Extract the [x, y] coordinate from the center of the cell holding the provided text.  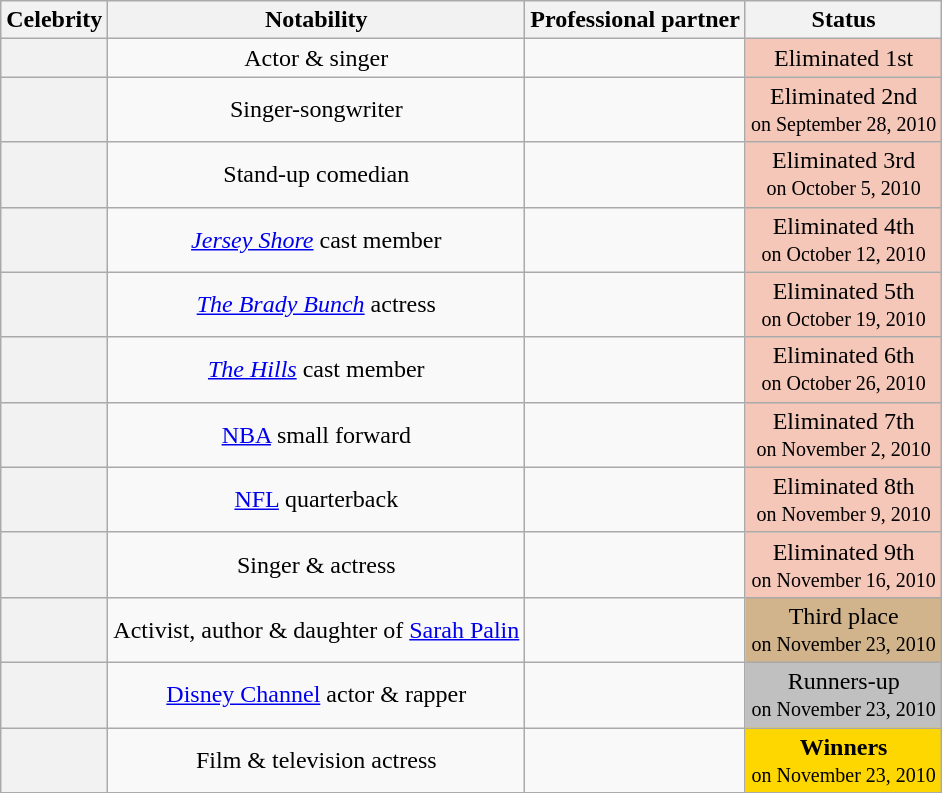
Celebrity [54, 20]
Actor & singer [316, 58]
Disney Channel actor & rapper [316, 694]
Film & television actress [316, 760]
Winnerson November 23, 2010 [844, 760]
Singer-songwriter [316, 110]
Status [844, 20]
Eliminated 3rdon October 5, 2010 [844, 174]
Eliminated 2ndon September 28, 2010 [844, 110]
Third placeon November 23, 2010 [844, 630]
The Brady Bunch actress [316, 304]
The Hills cast member [316, 370]
Singer & actress [316, 564]
Notability [316, 20]
Eliminated 7thon November 2, 2010 [844, 434]
Eliminated 8thon November 9, 2010 [844, 500]
Eliminated 1st [844, 58]
NBA small forward [316, 434]
Eliminated 6thon October 26, 2010 [844, 370]
Eliminated 9thon November 16, 2010 [844, 564]
NFL quarterback [316, 500]
Stand-up comedian [316, 174]
Eliminated 5thon October 19, 2010 [844, 304]
Eliminated 4thon October 12, 2010 [844, 240]
Professional partner [636, 20]
Runners-upon November 23, 2010 [844, 694]
Jersey Shore cast member [316, 240]
Activist, author & daughter of Sarah Palin [316, 630]
